For the text-containing cell, return its midpoint in (X, Y) coordinate format. 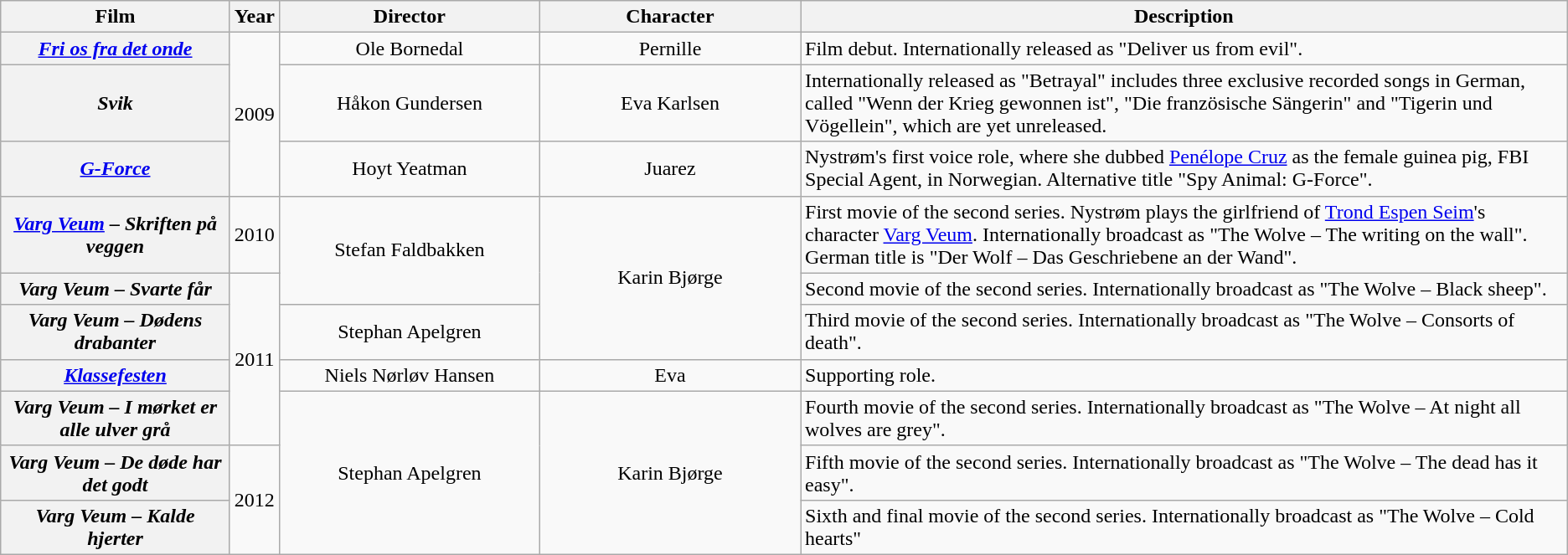
Varg Veum – Svarte får (116, 289)
Director (409, 17)
Character (670, 17)
Film debut. Internationally released as "Deliver us from evil". (1184, 49)
Ole Bornedal (409, 49)
2009 (255, 114)
2011 (255, 359)
Fifth movie of the second series. Internationally broadcast as "The Wolve – The dead has it easy". (1184, 472)
Varg Veum – Kalde hjerter (116, 527)
Eva (670, 375)
Eva Karlsen (670, 103)
Supporting role. (1184, 375)
Description (1184, 17)
Klassefesten (116, 375)
Håkon Gundersen (409, 103)
Fourth movie of the second series. Internationally broadcast as "The Wolve – At night all wolves are grey". (1184, 419)
2010 (255, 234)
Second movie of the second series. Internationally broadcast as "The Wolve – Black sheep". (1184, 289)
Niels Nørløv Hansen (409, 375)
Varg Veum – Skriften på veggen (116, 234)
Juarez (670, 169)
Stefan Faldbakken (409, 250)
Varg Veum – I mørket er alle ulver grå (116, 419)
Third movie of the second series. Internationally broadcast as "The Wolve – Consorts of death". (1184, 331)
Fri os fra det onde (116, 49)
Film (116, 17)
Pernille (670, 49)
Varg Veum – Dødens drabanter (116, 331)
Sixth and final movie of the second series. Internationally broadcast as "The Wolve – Cold hearts" (1184, 527)
2012 (255, 500)
Year (255, 17)
Svik (116, 103)
G-Force (116, 169)
Varg Veum – De døde har det godt (116, 472)
Hoyt Yeatman (409, 169)
